Capture the cell that displays the provided text and extract its (x, y) central coordinate. 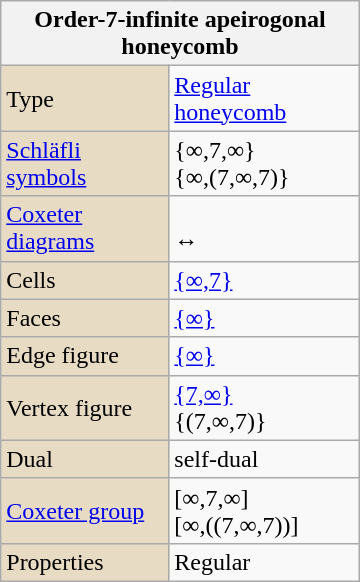
Schläfli symbols (85, 164)
{7,∞} {(7,∞,7)} (264, 408)
self-dual (264, 459)
Order-7-infinite apeirogonal honeycomb (180, 34)
Properties (85, 562)
Regular honeycomb (264, 98)
Vertex figure (85, 408)
Edge figure (85, 356)
↔ (264, 228)
Cells (85, 280)
Faces (85, 318)
Dual (85, 459)
Coxeter group (85, 510)
Regular (264, 562)
Type (85, 98)
[∞,7,∞][∞,((7,∞,7))] (264, 510)
Coxeter diagrams (85, 228)
{∞,7,∞}{∞,(7,∞,7)} (264, 164)
{∞,7} (264, 280)
